Locate the cell with the specified text and output its [x, y] center coordinate. 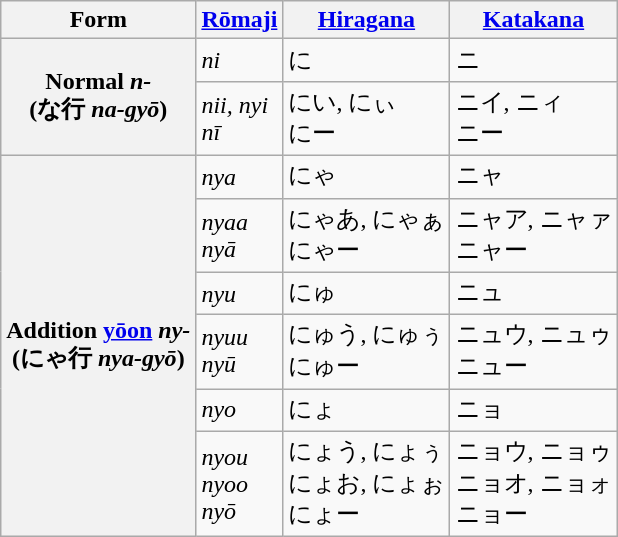
Normal n-(な行 na-gyō) [98, 98]
Hiragana [366, 20]
にゅ [366, 294]
にゃあ, にゃぁにゃー [366, 235]
nyuunyū [240, 352]
Form [98, 20]
nya [240, 176]
にい, にぃにー [366, 118]
ニョ [534, 410]
にゃ [366, 176]
にょ [366, 410]
ニャ [534, 176]
にゅう, にゅぅにゅー [366, 352]
ニャア, ニャァニャー [534, 235]
Addition yōon ny-(にゃ行 nya-gyō) [98, 346]
Rōmaji [240, 20]
にょう, にょぅにょお, にょぉにょー [366, 484]
ニイ, ニィニー [534, 118]
nyounyoonyō [240, 484]
ニュ [534, 294]
ニ [534, 60]
ニョウ, ニョゥニョオ, ニョォニョー [534, 484]
に [366, 60]
nyu [240, 294]
ni [240, 60]
nyo [240, 410]
nii, nyinī [240, 118]
nyaanyā [240, 235]
ニュウ, ニュゥニュー [534, 352]
Katakana [534, 20]
